Pinpoint the cell where the given text exists, returning its (x, y) midpoint coordinate. 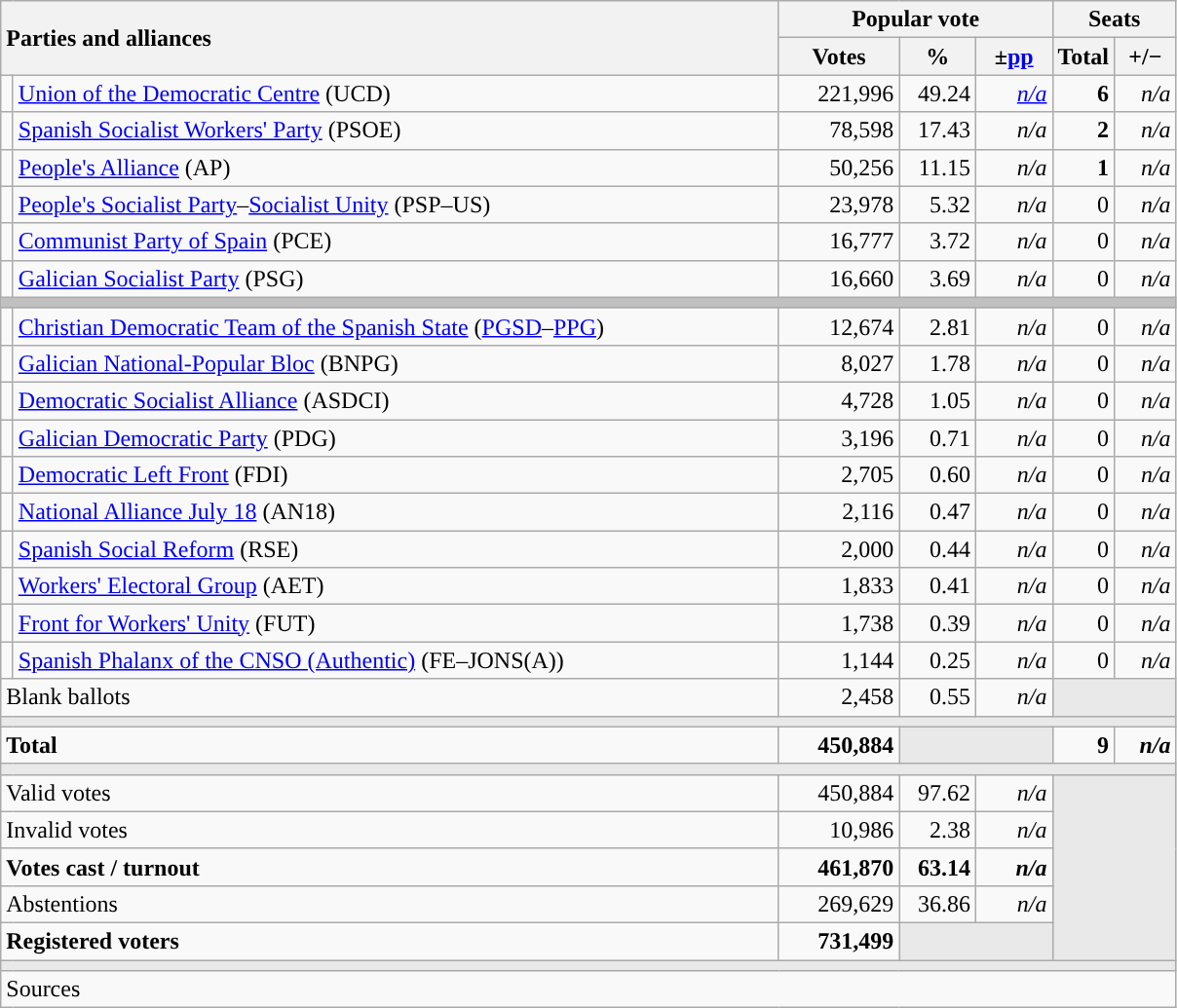
0.60 (937, 475)
16,660 (839, 279)
1,738 (839, 623)
% (937, 56)
Communist Party of Spain (PCE) (396, 242)
36.86 (937, 904)
4,728 (839, 400)
1.05 (937, 400)
±pp (1013, 56)
2,116 (839, 512)
Seats (1115, 19)
10,986 (839, 830)
Popular vote (916, 19)
Invalid votes (390, 830)
Front for Workers' Unity (FUT) (396, 623)
Abstentions (390, 904)
17.43 (937, 131)
49.24 (937, 93)
Votes cast / turnout (390, 867)
8,027 (839, 363)
2.81 (937, 326)
2,000 (839, 549)
Sources (588, 989)
1,144 (839, 660)
0.44 (937, 549)
63.14 (937, 867)
Union of the Democratic Centre (UCD) (396, 93)
Democratic Left Front (FDI) (396, 475)
0.39 (937, 623)
12,674 (839, 326)
221,996 (839, 93)
Galician National-Popular Bloc (BNPG) (396, 363)
Parties and alliances (390, 38)
Spanish Socialist Workers' Party (PSOE) (396, 131)
461,870 (839, 867)
Democratic Socialist Alliance (ASDCI) (396, 400)
0.47 (937, 512)
2,458 (839, 697)
+/− (1146, 56)
Blank ballots (390, 697)
3,196 (839, 437)
Workers' Electoral Group (AET) (396, 586)
Registered voters (390, 941)
1 (1083, 168)
0.25 (937, 660)
Galician Socialist Party (PSG) (396, 279)
269,629 (839, 904)
Galician Democratic Party (PDG) (396, 437)
6 (1083, 93)
5.32 (937, 205)
731,499 (839, 941)
Spanish Social Reform (RSE) (396, 549)
Votes (839, 56)
Christian Democratic Team of the Spanish State (PGSD–PPG) (396, 326)
National Alliance July 18 (AN18) (396, 512)
People's Socialist Party–Socialist Unity (PSP–US) (396, 205)
9 (1083, 745)
2,705 (839, 475)
1.78 (937, 363)
0.71 (937, 437)
0.55 (937, 697)
People's Alliance (AP) (396, 168)
23,978 (839, 205)
3.72 (937, 242)
2 (1083, 131)
50,256 (839, 168)
0.41 (937, 586)
11.15 (937, 168)
Spanish Phalanx of the CNSO (Authentic) (FE–JONS(A)) (396, 660)
97.62 (937, 793)
3.69 (937, 279)
16,777 (839, 242)
78,598 (839, 131)
2.38 (937, 830)
1,833 (839, 586)
Valid votes (390, 793)
